Return (X, Y) of the center of cell containing provided text 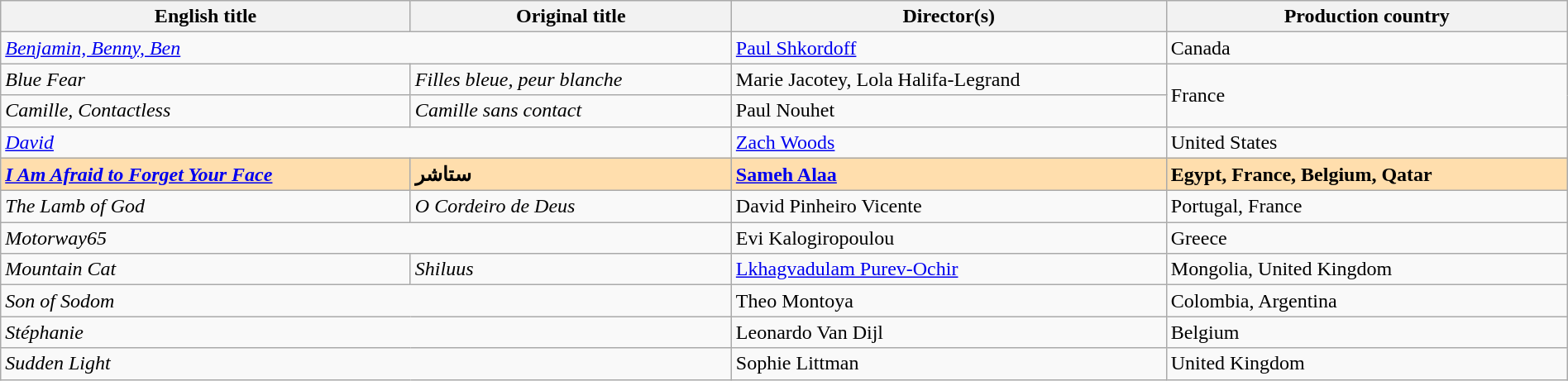
English title (206, 17)
Director(s) (949, 17)
I Am Afraid to Forget Your Face (206, 174)
Mongolia, United Kingdom (1366, 269)
Shiluus (571, 269)
Greece (1366, 238)
Sophie Littman (949, 364)
Evi Kalogiropoulou (949, 238)
Zach Woods (949, 142)
Sudden Light (366, 364)
Camille sans contact (571, 111)
Camille, Contactless (206, 111)
Motorway65 (366, 238)
Belgium (1366, 332)
Filles bleue, peur blanche (571, 79)
Canada (1366, 48)
Paul Shkordoff (949, 48)
Stéphanie (366, 332)
Production country (1366, 17)
Paul Nouhet (949, 111)
Benjamin, Benny, Ben (366, 48)
France (1366, 95)
United States (1366, 142)
Son of Sodom (366, 301)
ستاشر (571, 174)
Original title (571, 17)
Mountain Cat (206, 269)
The Lamb of God (206, 207)
David (366, 142)
Portugal, France (1366, 207)
O Cordeiro de Deus (571, 207)
Blue Fear (206, 79)
Sameh Alaa (949, 174)
Leonardo Van Dijl (949, 332)
Lkhagvadulam Purev-Ochir (949, 269)
Marie Jacotey, Lola Halifa-Legrand (949, 79)
Egypt, France, Belgium, Qatar (1366, 174)
Theo Montoya (949, 301)
Colombia, Argentina (1366, 301)
David Pinheiro Vicente (949, 207)
United Kingdom (1366, 364)
